Locate the cell with the specified text and output its (x, y) center coordinate. 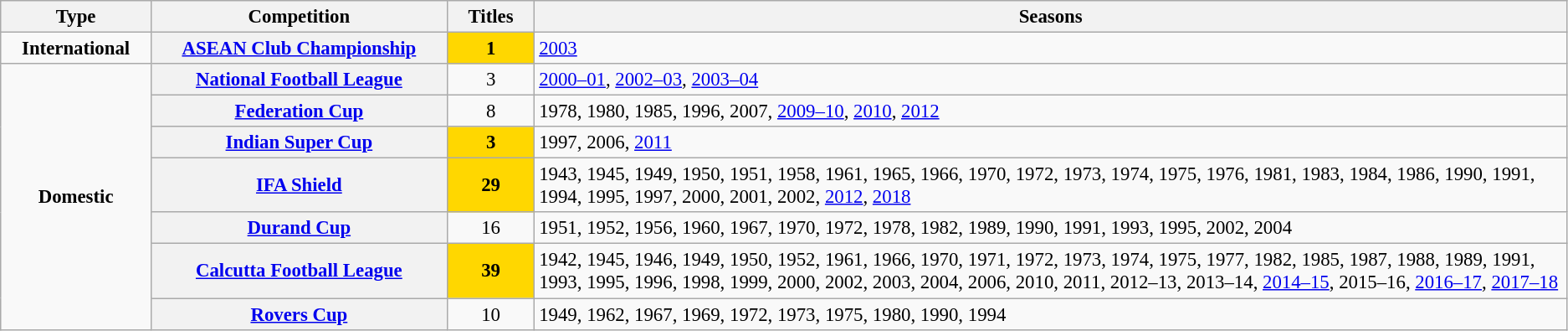
International (76, 49)
Seasons (1051, 17)
Calcutta Football League (299, 272)
1 (490, 49)
National Football League (299, 80)
39 (490, 272)
16 (490, 229)
2000–01, 2002–03, 2003–04 (1051, 80)
1997, 2006, 2011 (1051, 142)
Titles (490, 17)
Rovers Cup (299, 314)
29 (490, 186)
8 (490, 111)
Indian Super Cup (299, 142)
Type (76, 17)
1951, 1952, 1956, 1960, 1967, 1970, 1972, 1978, 1982, 1989, 1990, 1991, 1993, 1995, 2002, 2004 (1051, 229)
Competition (299, 17)
2003 (1051, 49)
Durand Cup (299, 229)
1949, 1962, 1967, 1969, 1972, 1973, 1975, 1980, 1990, 1994 (1051, 314)
10 (490, 314)
1978, 1980, 1985, 1996, 2007, 2009–10, 2010, 2012 (1051, 111)
Domestic (76, 196)
Federation Cup (299, 111)
IFA Shield (299, 186)
ASEAN Club Championship (299, 49)
